Scan for the cell matching the given text and deliver its (x, y) coordinate at center. 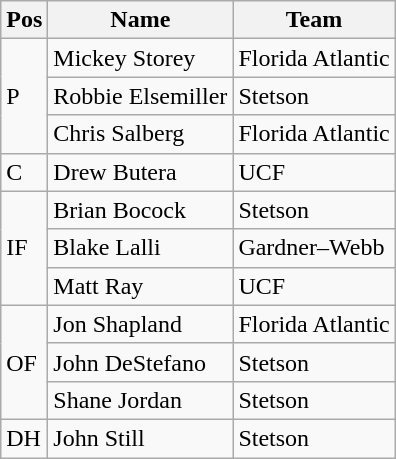
Gardner–Webb (314, 248)
John DeStefano (140, 362)
DH (24, 438)
John Still (140, 438)
Name (140, 20)
Team (314, 20)
Robbie Elsemiller (140, 96)
Chris Salberg (140, 134)
Shane Jordan (140, 400)
IF (24, 248)
OF (24, 362)
Jon Shapland (140, 324)
Brian Bocock (140, 210)
Blake Lalli (140, 248)
Pos (24, 20)
C (24, 172)
Drew Butera (140, 172)
Matt Ray (140, 286)
Mickey Storey (140, 58)
P (24, 96)
